Pinpoint the cell where the given text exists, returning its (X, Y) midpoint coordinate. 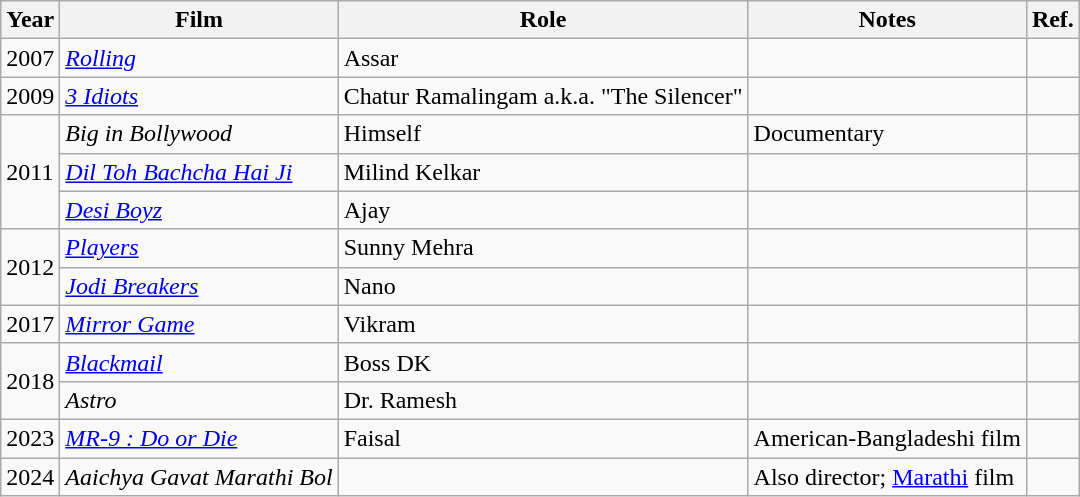
Dil Toh Bachcha Hai Ji (199, 172)
2017 (30, 324)
Astro (199, 400)
Desi Boyz (199, 210)
Jodi Breakers (199, 286)
Documentary (887, 134)
Players (199, 248)
Himself (543, 134)
2023 (30, 438)
Ref. (1052, 20)
Film (199, 20)
2009 (30, 96)
2024 (30, 477)
MR-9 : Do or Die (199, 438)
Sunny Mehra (543, 248)
Aaichya Gavat Marathi Bol (199, 477)
Faisal (543, 438)
Boss DK (543, 362)
Mirror Game (199, 324)
2012 (30, 267)
3 Idiots (199, 96)
Chatur Ramalingam a.k.a. "The Silencer" (543, 96)
Ajay (543, 210)
Year (30, 20)
2018 (30, 381)
American-Bangladeshi film (887, 438)
Rolling (199, 58)
Blackmail (199, 362)
Milind Kelkar (543, 172)
Assar (543, 58)
Nano (543, 286)
2011 (30, 172)
Also director; Marathi film (887, 477)
Notes (887, 20)
Big in Bollywood (199, 134)
2007 (30, 58)
Dr. Ramesh (543, 400)
Vikram (543, 324)
Role (543, 20)
